Find where the given text appears and provide that cell's center as (X, Y) coordinate. 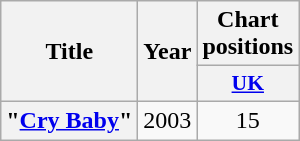
Chart positions (248, 34)
Year (168, 52)
UK (248, 84)
"Cry Baby" (70, 120)
2003 (168, 120)
Title (70, 52)
15 (248, 120)
